Return the [X, Y] coordinate for the center point of the cell that contains the specified text.  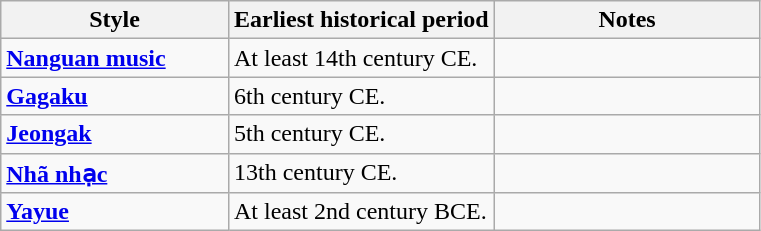
Earliest historical period [361, 20]
13th century CE. [361, 173]
Nhã nhạc [115, 173]
5th century CE. [361, 134]
Style [115, 20]
6th century CE. [361, 96]
Nanguan music [115, 58]
Jeongak [115, 134]
At least 2nd century BCE. [361, 212]
Notes [627, 20]
At least 14th century CE. [361, 58]
Yayue [115, 212]
Gagaku [115, 96]
